Extract the (x, y) coordinate from the center of the cell holding the provided text.  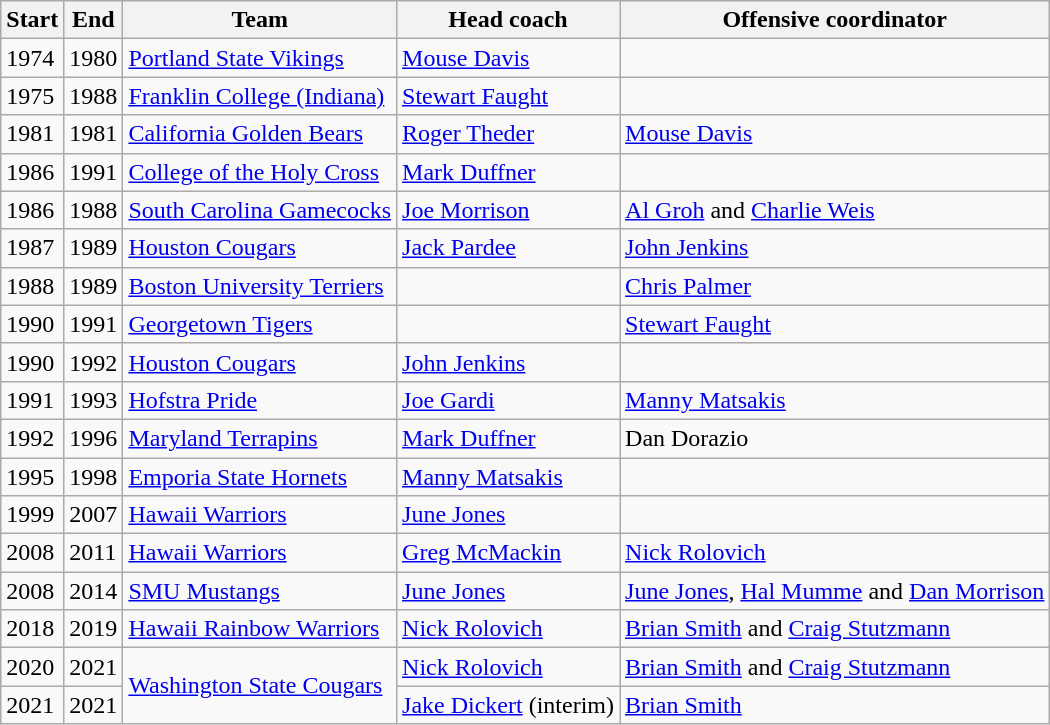
1980 (94, 58)
Al Groh and Charlie Weis (835, 210)
1974 (32, 58)
1999 (32, 515)
1995 (32, 477)
Jake Dickert (interim) (508, 705)
Head coach (508, 20)
Roger Theder (508, 134)
June Jones, Hal Mumme and Dan Morrison (835, 591)
Maryland Terrapins (260, 438)
1987 (32, 248)
Chris Palmer (835, 286)
1993 (94, 400)
1996 (94, 438)
Start (32, 20)
Team (260, 20)
2011 (94, 553)
Hofstra Pride (260, 400)
South Carolina Gamecocks (260, 210)
Boston University Terriers (260, 286)
2014 (94, 591)
2020 (32, 667)
College of the Holy Cross (260, 172)
Portland State Vikings (260, 58)
2019 (94, 629)
2018 (32, 629)
Joe Morrison (508, 210)
Hawaii Rainbow Warriors (260, 629)
1975 (32, 96)
Joe Gardi (508, 400)
Brian Smith (835, 705)
SMU Mustangs (260, 591)
Georgetown Tigers (260, 324)
2007 (94, 515)
Jack Pardee (508, 248)
Dan Dorazio (835, 438)
1998 (94, 477)
End (94, 20)
Franklin College (Indiana) (260, 96)
Offensive coordinator (835, 20)
California Golden Bears (260, 134)
Emporia State Hornets (260, 477)
Greg McMackin (508, 553)
Washington State Cougars (260, 686)
